Extract the [X, Y] coordinate from the center of the cell holding the provided text.  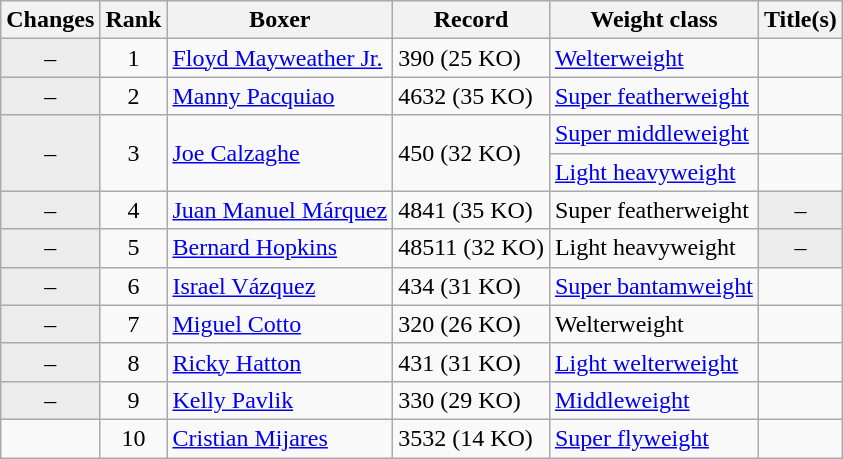
3532 (14 KO) [472, 438]
330 (29 KO) [472, 400]
Floyd Mayweather Jr. [280, 58]
6 [134, 286]
431 (31 KO) [472, 362]
Super bantamweight [654, 286]
48511 (32 KO) [472, 248]
Changes [50, 20]
320 (26 KO) [472, 324]
4841 (35 KO) [472, 210]
3 [134, 153]
8 [134, 362]
Boxer [280, 20]
Title(s) [800, 20]
Record [472, 20]
Middleweight [654, 400]
Israel Vázquez [280, 286]
Ricky Hatton [280, 362]
450 (32 KO) [472, 153]
Kelly Pavlik [280, 400]
4 [134, 210]
7 [134, 324]
5 [134, 248]
434 (31 KO) [472, 286]
Rank [134, 20]
Juan Manuel Márquez [280, 210]
390 (25 KO) [472, 58]
Miguel Cotto [280, 324]
9 [134, 400]
Weight class [654, 20]
Super middleweight [654, 134]
Joe Calzaghe [280, 153]
Light welterweight [654, 362]
4632 (35 KO) [472, 96]
Cristian Mijares [280, 438]
2 [134, 96]
Super flyweight [654, 438]
Bernard Hopkins [280, 248]
Manny Pacquiao [280, 96]
10 [134, 438]
1 [134, 58]
